Provide the (x, y) coordinate of the cell's center where the given text is located.  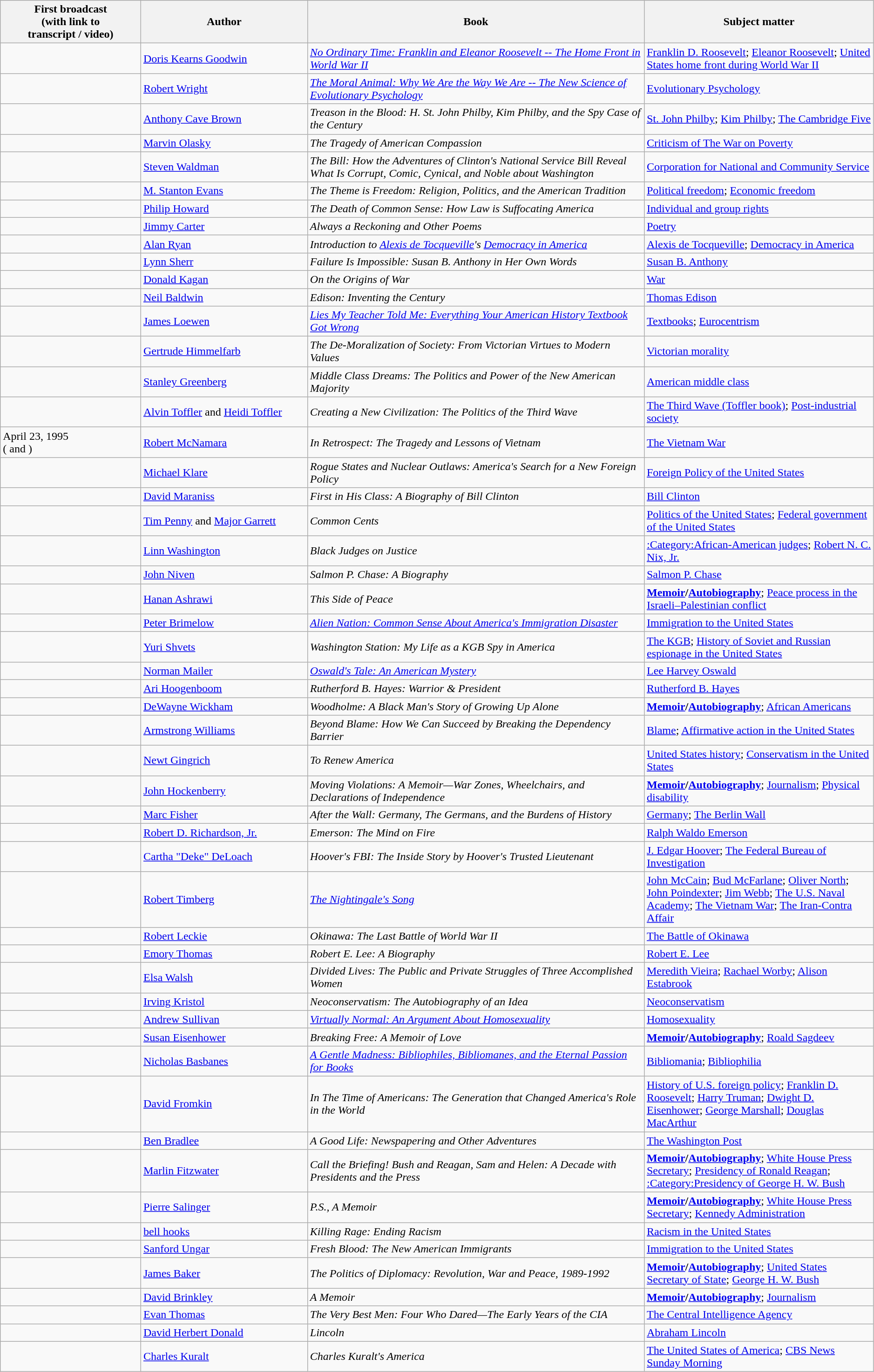
Politics of the United States; Federal government of the United States (759, 520)
Alexis de Tocqueville; Democracy in America (759, 244)
April 23, 1995( and ) (71, 442)
Stanley Greenberg (224, 382)
Emory Thomas (224, 954)
Ari Hoogenboom (224, 688)
In Retrospect: The Tragedy and Lessons of Vietnam (476, 442)
Robert E. Lee: A Biography (476, 954)
Bill Clinton (759, 497)
Memoir/Autobiography; Journalism; Physical disability (759, 791)
A Memoir (476, 1297)
The Central Intelligence Agency (759, 1315)
Thomas Edison (759, 297)
History of U.S. foreign policy; Franklin D. Roosevelt; Harry Truman; Dwight D. Eisenhower; George Marshall; Douglas MacArthur (759, 1104)
John Niven (224, 575)
Marc Fisher (224, 815)
Victorian morality (759, 352)
Washington Station: My Life as a KGB Spy in America (476, 647)
Yuri Shvets (224, 647)
The Washington Post (759, 1141)
Neil Baldwin (224, 297)
No Ordinary Time: Franklin and Eleanor Roosevelt -- The Home Front in World War II (476, 59)
Salmon P. Chase: A Biography (476, 575)
Robert E. Lee (759, 954)
Andrew Sullivan (224, 1019)
The Tragedy of American Compassion (476, 143)
Cartha "Deke" DeLoach (224, 856)
Ben Bradlee (224, 1141)
Breaking Free: A Memoir of Love (476, 1037)
Virtually Normal: An Argument About Homosexuality (476, 1019)
David Brinkley (224, 1297)
Marvin Olasky (224, 143)
Book (476, 22)
M. Stanton Evans (224, 191)
Charles Kuralt (224, 1356)
St. John Philby; Kim Philby; The Cambridge Five (759, 119)
Blame; Affirmative action in the United States (759, 731)
The Theme is Freedom: Religion, Politics, and the American Tradition (476, 191)
Susan Eisenhower (224, 1037)
Emerson: The Mind on Fire (476, 833)
Charles Kuralt's America (476, 1356)
Political freedom; Economic freedom (759, 191)
Peter Brimelow (224, 623)
James Baker (224, 1273)
Robert McNamara (224, 442)
Lynn Sherr (224, 262)
Moving Violations: A Memoir—War Zones, Wheelchairs, and Declarations of Independence (476, 791)
Middle Class Dreams: The Politics and Power of the New American Majority (476, 382)
David Maraniss (224, 497)
David Herbert Donald (224, 1332)
Marlin Fitzwater (224, 1171)
bell hooks (224, 1231)
J. Edgar Hoover; The Federal Bureau of Investigation (759, 856)
Treason in the Blood: H. St. John Philby, Kim Philby, and the Spy Case of the Century (476, 119)
Donald Kagan (224, 279)
Evan Thomas (224, 1315)
Norman Mailer (224, 671)
The Moral Animal: Why We Are the Way We Are -- The New Science of Evolutionary Psychology (476, 88)
Nicholas Basbanes (224, 1061)
After the Wall: Germany, The Germans, and the Burdens of History (476, 815)
Memoir/Autobiography; Peace process in the Israeli–Palestinian conflict (759, 599)
:Category:African-American judges; Robert N. C. Nix, Jr. (759, 551)
Michael Klare (224, 473)
Textbooks; Eurocentrism (759, 321)
To Renew America (476, 760)
Ralph Waldo Emerson (759, 833)
Gertrude Himmelfarb (224, 352)
David Fromkin (224, 1104)
Fresh Blood: The New American Immigrants (476, 1249)
Creating a New Civilization: The Politics of the Third Wave (476, 412)
The Very Best Men: Four Who Dared—The Early Years of the CIA (476, 1315)
Steven Waldman (224, 167)
Criticism of The War on Poverty (759, 143)
Lee Harvey Oswald (759, 671)
Neoconservatism (759, 1002)
Susan B. Anthony (759, 262)
Homosexuality (759, 1019)
John Hockenberry (224, 791)
Meredith Vieira; Rachael Worby; Alison Estabrook (759, 977)
Memoir/Autobiography; White House Press Secretary; Presidency of Ronald Reagan; :Category:Presidency of George H. W. Bush (759, 1171)
American middle class (759, 382)
Germany; The Berlin Wall (759, 815)
Anthony Cave Brown (224, 119)
Alan Ryan (224, 244)
Robert D. Richardson, Jr. (224, 833)
Robert Wright (224, 88)
Tim Penny and Major Garrett (224, 520)
The KGB; History of Soviet and Russian espionage in the United States (759, 647)
Robert Leckie (224, 936)
The Death of Common Sense: How Law is Suffocating America (476, 208)
Edison: Inventing the Century (476, 297)
Neoconservatism: The Autobiography of an Idea (476, 1002)
Rogue States and Nuclear Outlaws: America's Search for a New Foreign Policy (476, 473)
Sanford Ungar (224, 1249)
Racism in the United States (759, 1231)
Memoir/Autobiography; White House Press Secretary; Kennedy Administration (759, 1207)
Call the Briefing! Bush and Reagan, Sam and Helen: A Decade with Presidents and the Press (476, 1171)
Jimmy Carter (224, 226)
On the Origins of War (476, 279)
Franklin D. Roosevelt; Eleanor Roosevelt; United States home front during World War II (759, 59)
Philip Howard (224, 208)
Hanan Ashrawi (224, 599)
Alien Nation: Common Sense About America's Immigration Disaster (476, 623)
The De-Moralization of Society: From Victorian Virtues to Modern Values (476, 352)
Memoir/Autobiography; African Americans (759, 706)
Author (224, 22)
Linn Washington (224, 551)
Memoir/Autobiography; Roald Sagdeev (759, 1037)
Black Judges on Justice (476, 551)
Lies My Teacher Told Me: Everything Your American History Textbook Got Wrong (476, 321)
Foreign Policy of the United States (759, 473)
Bibliomania; Bibliophilia (759, 1061)
DeWayne Wickham (224, 706)
Abraham Lincoln (759, 1332)
Poetry (759, 226)
Robert Timberg (224, 899)
First broadcast(with link totranscript / video) (71, 22)
James Loewen (224, 321)
Oswald's Tale: An American Mystery (476, 671)
United States history; Conservatism in the United States (759, 760)
The United States of America; CBS News Sunday Morning (759, 1356)
Pierre Salinger (224, 1207)
A Gentle Madness: Bibliophiles, Bibliomanes, and the Eternal Passion for Books (476, 1061)
Hoover's FBI: The Inside Story by Hoover's Trusted Lieutenant (476, 856)
This Side of Peace (476, 599)
Failure Is Impossible: Susan B. Anthony in Her Own Words (476, 262)
Common Cents (476, 520)
Introduction to Alexis de Tocqueville's Democracy in America (476, 244)
The Nightingale's Song (476, 899)
Rutherford B. Hayes: Warrior & President (476, 688)
Always a Reckoning and Other Poems (476, 226)
Alvin Toffler and Heidi Toffler (224, 412)
In The Time of Americans: The Generation that Changed America's Role in the World (476, 1104)
The Vietnam War (759, 442)
First in His Class: A Biography of Bill Clinton (476, 497)
Divided Lives: The Public and Private Struggles of Three Accomplished Women (476, 977)
Evolutionary Psychology (759, 88)
A Good Life: Newspapering and Other Adventures (476, 1141)
Woodholme: A Black Man's Story of Growing Up Alone (476, 706)
War (759, 279)
Irving Kristol (224, 1002)
Okinawa: The Last Battle of World War II (476, 936)
Beyond Blame: How We Can Succeed by Breaking the Dependency Barrier (476, 731)
Memoir/Autobiography; United States Secretary of State; George H. W. Bush (759, 1273)
Newt Gingrich (224, 760)
Salmon P. Chase (759, 575)
Armstrong Williams (224, 731)
John McCain; Bud McFarlane; Oliver North; John Poindexter; Jim Webb; The U.S. Naval Academy; The Vietnam War; The Iran-Contra Affair (759, 899)
The Third Wave (Toffler book); Post-industrial society (759, 412)
Killing Rage: Ending Racism (476, 1231)
The Politics of Diplomacy: Revolution, War and Peace, 1989-1992 (476, 1273)
Rutherford B. Hayes (759, 688)
The Bill: How the Adventures of Clinton's National Service Bill Reveal What Is Corrupt, Comic, Cynical, and Noble about Washington (476, 167)
Lincoln (476, 1332)
Doris Kearns Goodwin (224, 59)
The Battle of Okinawa (759, 936)
Memoir/Autobiography; Journalism (759, 1297)
Subject matter (759, 22)
P.S., A Memoir (476, 1207)
Elsa Walsh (224, 977)
Individual and group rights (759, 208)
Corporation for National and Community Service (759, 167)
